Identify which cell holds the provided text, then report its [X, Y] central coordinate. 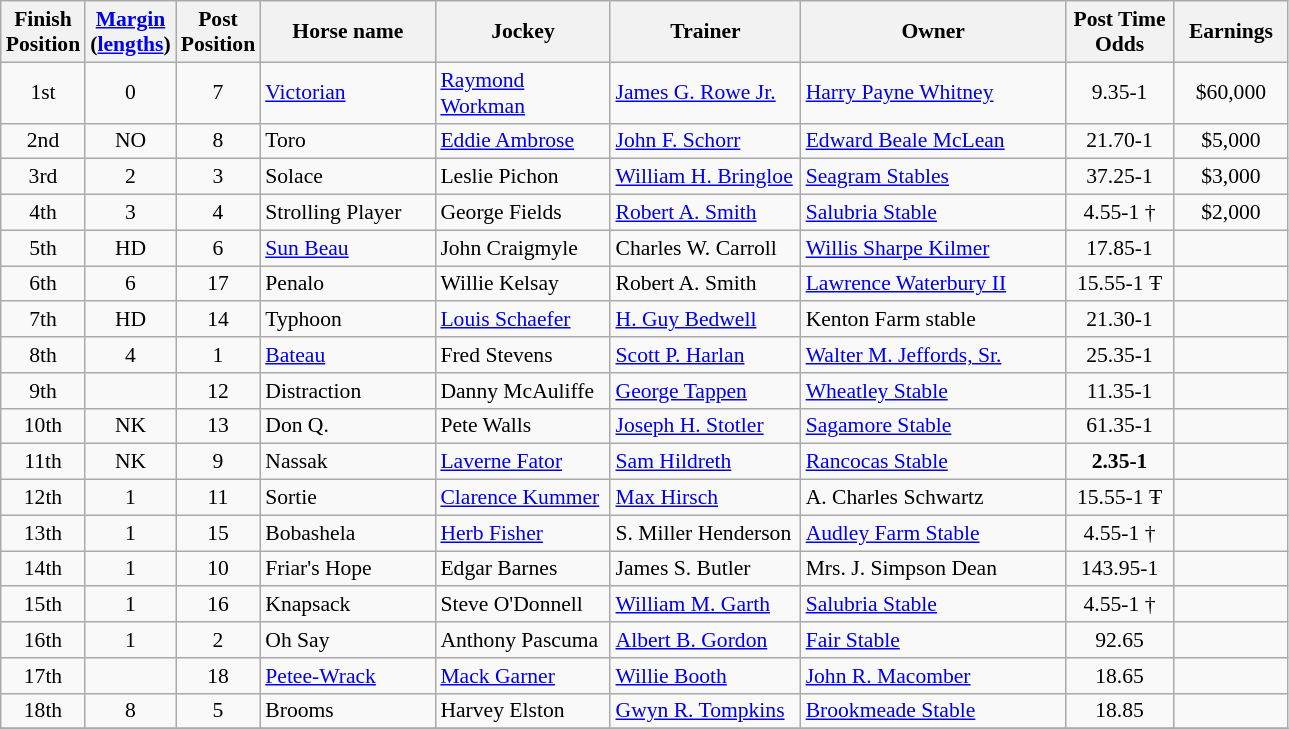
George Fields [522, 213]
16th [43, 640]
5th [43, 248]
3rd [43, 177]
Jockey [522, 32]
18 [218, 676]
William H. Bringloe [705, 177]
Louis Schaefer [522, 320]
Edgar Barnes [522, 569]
$5,000 [1230, 141]
Petee-Wrack [348, 676]
21.30-1 [1120, 320]
$3,000 [1230, 177]
Distraction [348, 391]
15 [218, 533]
Victorian [348, 92]
7 [218, 92]
Penalo [348, 284]
25.35-1 [1120, 355]
John R. Macomber [934, 676]
5 [218, 711]
0 [130, 92]
$60,000 [1230, 92]
1st [43, 92]
Danny McAuliffe [522, 391]
Horse name [348, 32]
2.35-1 [1120, 462]
14th [43, 569]
143.95-1 [1120, 569]
Albert B. Gordon [705, 640]
Post Time Odds [1120, 32]
Rancocas Stable [934, 462]
Seagram Stables [934, 177]
Typhoon [348, 320]
10th [43, 426]
A. Charles Schwartz [934, 498]
Wheatley Stable [934, 391]
$2,000 [1230, 213]
11 [218, 498]
Sortie [348, 498]
Solace [348, 177]
Toro [348, 141]
Bobashela [348, 533]
18.85 [1120, 711]
Pete Walls [522, 426]
John F. Schorr [705, 141]
S. Miller Henderson [705, 533]
Herb Fisher [522, 533]
Sagamore Stable [934, 426]
9th [43, 391]
Willis Sharpe Kilmer [934, 248]
2nd [43, 141]
George Tappen [705, 391]
21.70-1 [1120, 141]
11.35-1 [1120, 391]
9 [218, 462]
18th [43, 711]
8th [43, 355]
17.85-1 [1120, 248]
Nassak [348, 462]
4th [43, 213]
10 [218, 569]
H. Guy Bedwell [705, 320]
13th [43, 533]
Edward Beale McLean [934, 141]
Audley Farm Stable [934, 533]
Eddie Ambrose [522, 141]
James G. Rowe Jr. [705, 92]
37.25-1 [1120, 177]
Joseph H. Stotler [705, 426]
Raymond Workman [522, 92]
Fair Stable [934, 640]
Strolling Player [348, 213]
12th [43, 498]
Post Position [218, 32]
Bateau [348, 355]
Harvey Elston [522, 711]
Leslie Pichon [522, 177]
61.35-1 [1120, 426]
Trainer [705, 32]
7th [43, 320]
18.65 [1120, 676]
Don Q. [348, 426]
Sun Beau [348, 248]
Max Hirsch [705, 498]
Margin(lengths) [130, 32]
Lawrence Waterbury II [934, 284]
13 [218, 426]
17th [43, 676]
Fred Stevens [522, 355]
Brookmeade Stable [934, 711]
15th [43, 605]
James S. Butler [705, 569]
Harry Payne Whitney [934, 92]
Gwyn R. Tompkins [705, 711]
Clarence Kummer [522, 498]
John Craigmyle [522, 248]
Brooms [348, 711]
Owner [934, 32]
11th [43, 462]
Scott P. Harlan [705, 355]
92.65 [1120, 640]
Friar's Hope [348, 569]
6th [43, 284]
14 [218, 320]
Mrs. J. Simpson Dean [934, 569]
Laverne Fator [522, 462]
Walter M. Jeffords, Sr. [934, 355]
Mack Garner [522, 676]
Oh Say [348, 640]
Willie Kelsay [522, 284]
12 [218, 391]
16 [218, 605]
William M. Garth [705, 605]
Sam Hildreth [705, 462]
Charles W. Carroll [705, 248]
Anthony Pascuma [522, 640]
NO [130, 141]
17 [218, 284]
Steve O'Donnell [522, 605]
Finish Position [43, 32]
Willie Booth [705, 676]
9.35-1 [1120, 92]
Earnings [1230, 32]
Knapsack [348, 605]
Kenton Farm stable [934, 320]
